For the text-containing cell, return its midpoint in [X, Y] coordinate format. 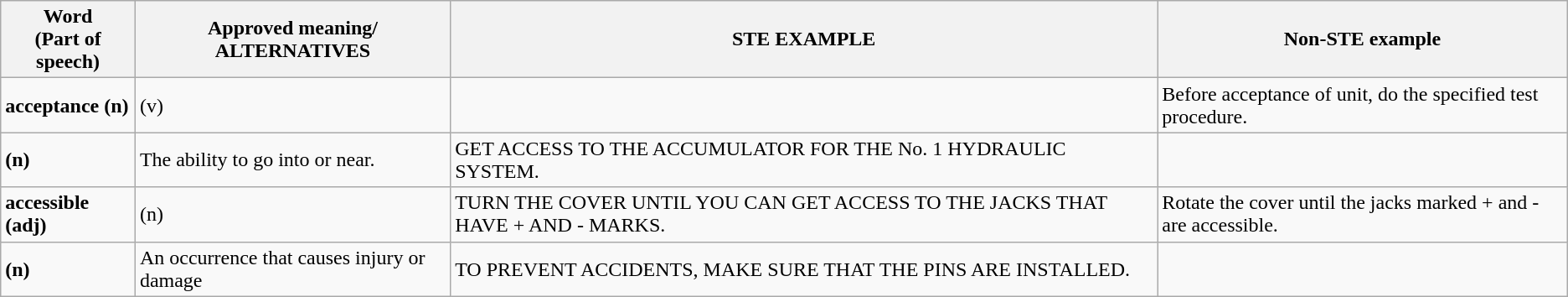
accessible (adj) [69, 215]
TURN THE COVER UNTIL YOU CAN GET ACCESS TO THE JACKS THAT HAVE + AND - MARKS. [804, 215]
(v) [292, 106]
Before acceptance of unit, do the specified test procedure. [1363, 106]
An occurrence that causes injury or damage [292, 268]
Rotate the cover until the jacks marked + and - are accessible. [1363, 215]
The ability to go into or near. [292, 159]
acceptance (n) [69, 106]
Non-STE example [1363, 39]
STE EXAMPLE [804, 39]
GET ACCESS TO THE ACCUMULATOR FOR THE No. 1 HYDRAULIC SYSTEM. [804, 159]
Approved meaning/ALTERNATIVES [292, 39]
TO PREVENT ACCIDENTS, MAKE SURE THAT THE PINS ARE INSTALLED. [804, 268]
Word(Part of speech) [69, 39]
